Pinpoint the cell where the given text exists, returning its [X, Y] midpoint coordinate. 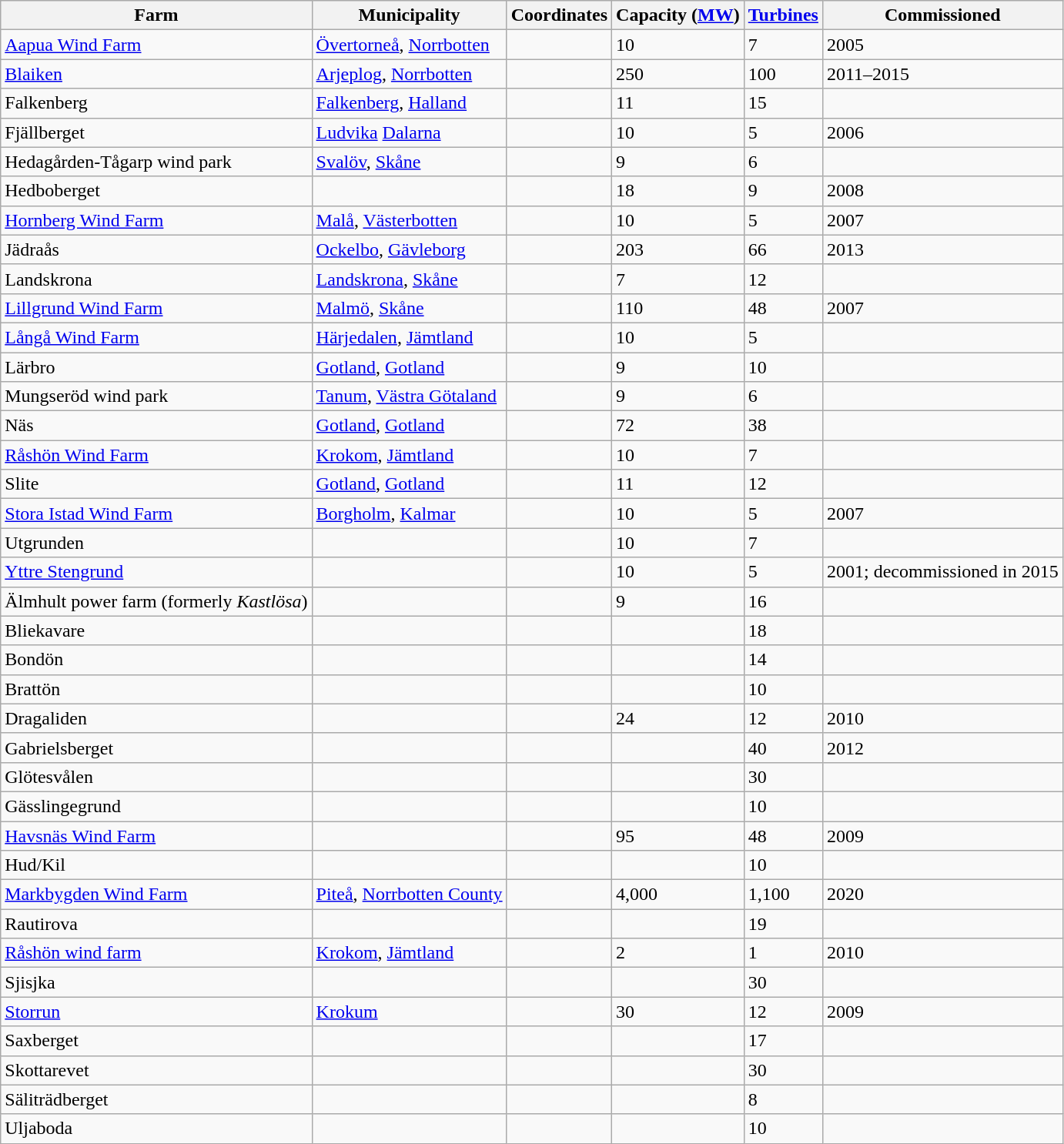
100 [783, 74]
Falkenberg [156, 103]
Piteå, Norrbotten County [410, 895]
15 [783, 103]
2006 [942, 132]
Näs [156, 426]
2011–2015 [942, 74]
Landskrona [156, 279]
Slite [156, 484]
Rautirova [156, 924]
Råshön wind farm [156, 953]
110 [678, 308]
Dragaliden [156, 718]
Borgholm, Kalmar [410, 513]
Aapua Wind Farm [156, 45]
Stora Istad Wind Farm [156, 513]
Ockelbo, Gävleborg [410, 249]
Brattön [156, 689]
1,100 [783, 895]
250 [678, 74]
Hud/Kil [156, 865]
203 [678, 249]
Municipality [410, 15]
Ludvika Dalarna [410, 132]
Skottarevet [156, 1070]
Glötesvålen [156, 777]
Malå, Västerbotten [410, 220]
Älmhult power farm (formerly Kastlösa) [156, 601]
Hornberg Wind Farm [156, 220]
1 [783, 953]
Capacity (MW) [678, 15]
Säliträdberget [156, 1099]
2013 [942, 249]
Blaiken [156, 74]
Lillgrund Wind Farm [156, 308]
Hedagården-Tågarp wind park [156, 162]
Härjedalen, Jämtland [410, 337]
38 [783, 426]
Landskrona, Skåne [410, 279]
2008 [942, 191]
Mungseröd wind park [156, 396]
Markbygden Wind Farm [156, 895]
14 [783, 660]
2001; decommissioned in 2015 [942, 572]
Commissioned [942, 15]
Svalöv, Skåne [410, 162]
2 [678, 953]
Tanum, Västra Götaland [410, 396]
95 [678, 835]
4,000 [678, 895]
Jädraås [156, 249]
24 [678, 718]
19 [783, 924]
Falkenberg, Halland [410, 103]
Fjällberget [156, 132]
Saxberget [156, 1041]
2012 [942, 748]
Råshön Wind Farm [156, 455]
16 [783, 601]
66 [783, 249]
Arjeplog, Norrbotten [410, 74]
Uljaboda [156, 1129]
2005 [942, 45]
8 [783, 1099]
Långå Wind Farm [156, 337]
Farm [156, 15]
72 [678, 426]
Övertorneå, Norrbotten [410, 45]
Lärbro [156, 367]
Bondön [156, 660]
Hedboberget [156, 191]
Sjisjka [156, 982]
2020 [942, 895]
Coordinates [559, 15]
Bliekavare [156, 631]
Havsnäs Wind Farm [156, 835]
Gabrielsberget [156, 748]
Yttre Stengrund [156, 572]
Malmö, Skåne [410, 308]
17 [783, 1041]
Utgrunden [156, 543]
Storrun [156, 1012]
Krokum [410, 1012]
Gässlingegrund [156, 806]
40 [783, 748]
Turbines [783, 15]
